Detect which cell encompasses the target text, then output its [x, y] center coordinate. 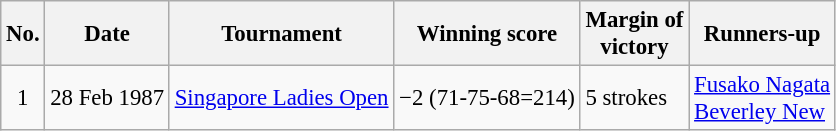
Tournament [281, 34]
No. [23, 34]
Runners-up [762, 34]
Margin ofvictory [634, 34]
5 strokes [634, 98]
1 [23, 98]
28 Feb 1987 [107, 98]
Fusako Nagata Beverley New [762, 98]
Winning score [487, 34]
−2 (71-75-68=214) [487, 98]
Date [107, 34]
Singapore Ladies Open [281, 98]
